Output the (X, Y) coordinate of the center of the cell containing the given text.  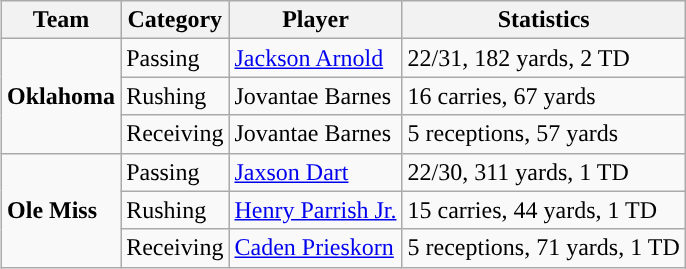
16 carries, 67 yards (544, 96)
5 receptions, 71 yards, 1 TD (544, 248)
22/31, 182 yards, 2 TD (544, 58)
Category (175, 20)
5 receptions, 57 yards (544, 134)
Oklahoma (62, 96)
Jaxson Dart (316, 172)
15 carries, 44 yards, 1 TD (544, 210)
22/30, 311 yards, 1 TD (544, 172)
Henry Parrish Jr. (316, 210)
Player (316, 20)
Ole Miss (62, 210)
Jackson Arnold (316, 58)
Team (62, 20)
Statistics (544, 20)
Caden Prieskorn (316, 248)
